For the text-containing cell, return its midpoint in [X, Y] coordinate format. 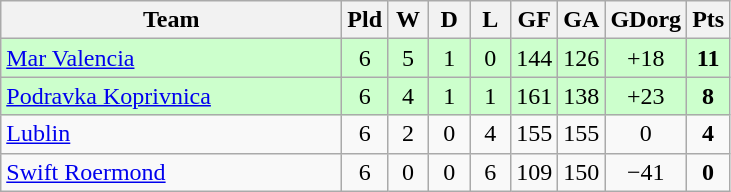
+23 [646, 96]
5 [408, 58]
144 [534, 58]
Pts [708, 20]
11 [708, 58]
126 [582, 58]
GF [534, 20]
GDorg [646, 20]
161 [534, 96]
L [490, 20]
Lublin [172, 134]
GA [582, 20]
138 [582, 96]
8 [708, 96]
Swift Roermond [172, 172]
D [450, 20]
109 [534, 172]
Mar Valencia [172, 58]
Team [172, 20]
−41 [646, 172]
150 [582, 172]
+18 [646, 58]
2 [408, 134]
Pld [365, 20]
W [408, 20]
Podravka Koprivnica [172, 96]
